Extract the [X, Y] coordinate from the center of the cell holding the provided text.  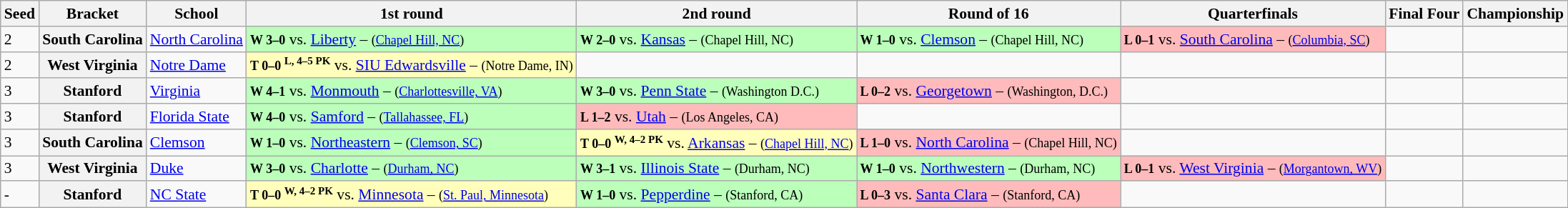
W 3–0 vs. Charlotte – (Durham, NC) [412, 169]
Duke [197, 169]
W 4–0 vs. Samford – (Tallahassee, FL) [412, 117]
Round of 16 [989, 14]
W 1–0 vs. Northeastern – (Clemson, SC) [412, 143]
W 4–1 vs. Monmouth – (Charlottesville, VA) [412, 91]
L 0–3 vs. Santa Clara – (Stanford, CA) [989, 194]
L 1–2 vs. Utah – (Los Angeles, CA) [717, 117]
2nd round [717, 14]
NC State [197, 194]
W 1–0 vs. Northwestern – (Durham, NC) [989, 169]
W 1–0 vs. Clemson – (Chapel Hill, NC) [989, 39]
Clemson [197, 143]
North Carolina [197, 39]
L 0–1 vs. South Carolina – (Columbia, SC) [1253, 39]
Bracket [93, 14]
Notre Dame [197, 64]
W 3–0 vs. Liberty – (Chapel Hill, NC) [412, 39]
Championship [1515, 14]
W 3–1 vs. Illinois State – (Durham, NC) [717, 169]
Florida State [197, 117]
W 1–0 vs. Pepperdine – (Stanford, CA) [717, 194]
W 2–0 vs. Kansas – (Chapel Hill, NC) [717, 39]
School [197, 14]
W 3–0 vs. Penn State – (Washington D.C.) [717, 91]
L 0–1 vs. West Virginia – (Morgantown, WV) [1253, 169]
1st round [412, 14]
T 0–0 W, 4–2 PK vs. Arkansas – (Chapel Hill, NC) [717, 143]
L 1–0 vs. North Carolina – (Chapel Hill, NC) [989, 143]
T 0–0 W, 4–2 PK vs. Minnesota – (St. Paul, Minnesota) [412, 194]
Seed [20, 14]
T 0–0 L, 4–5 PK vs. SIU Edwardsville – (Notre Dame, IN) [412, 64]
Final Four [1424, 14]
L 0–2 vs. Georgetown – (Washington, D.C.) [989, 91]
- [20, 194]
Virginia [197, 91]
Quarterfinals [1253, 14]
